Capture the cell that displays the provided text and extract its [x, y] central coordinate. 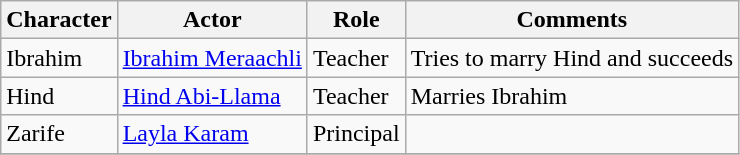
Ibrahim [59, 58]
Tries to marry Hind and succeeds [572, 58]
Role [356, 20]
Marries Ibrahim [572, 96]
Hind [59, 96]
Actor [212, 20]
Principal [356, 134]
Layla Karam [212, 134]
Character [59, 20]
Zarife [59, 134]
Hind Abi-Llama [212, 96]
Ibrahim Meraachli [212, 58]
Comments [572, 20]
